Return the (x, y) coordinate for the center point of the cell that contains the specified text.  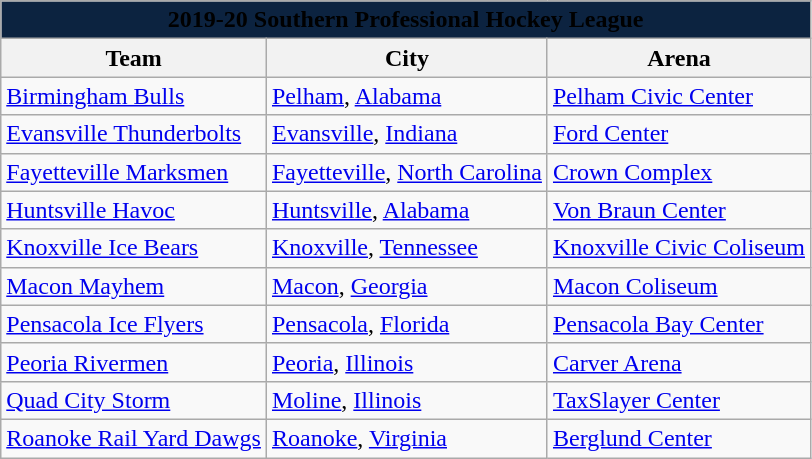
Ford Center (678, 134)
2019-20 Southern Professional Hockey League (406, 20)
Pelham Civic Center (678, 96)
Evansville Thunderbolts (134, 134)
Knoxville Ice Bears (134, 248)
Arena (678, 58)
Macon, Georgia (406, 286)
Von Braun Center (678, 210)
Team (134, 58)
Pensacola Ice Flyers (134, 324)
Berglund Center (678, 438)
Huntsville Havoc (134, 210)
Moline, Illinois (406, 400)
Roanoke Rail Yard Dawgs (134, 438)
TaxSlayer Center (678, 400)
Knoxville, Tennessee (406, 248)
Macon Mayhem (134, 286)
Roanoke, Virginia (406, 438)
Crown Complex (678, 172)
Fayetteville Marksmen (134, 172)
Evansville, Indiana (406, 134)
Macon Coliseum (678, 286)
Peoria Rivermen (134, 362)
Huntsville, Alabama (406, 210)
Fayetteville, North Carolina (406, 172)
Birmingham Bulls (134, 96)
City (406, 58)
Peoria, Illinois (406, 362)
Pensacola, Florida (406, 324)
Carver Arena (678, 362)
Knoxville Civic Coliseum (678, 248)
Pensacola Bay Center (678, 324)
Quad City Storm (134, 400)
Pelham, Alabama (406, 96)
